From the cell containing the given text, extract its center point as [X, Y] coordinate. 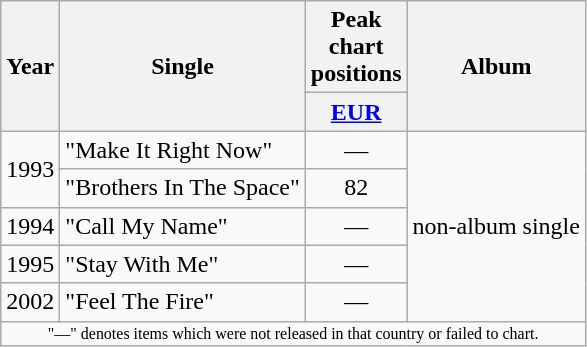
Year [30, 66]
Album [496, 66]
non-album single [496, 226]
"Call My Name" [182, 226]
EUR [356, 112]
2002 [30, 302]
"Stay With Me" [182, 264]
"Feel The Fire" [182, 302]
82 [356, 188]
1993 [30, 169]
1994 [30, 226]
1995 [30, 264]
Peak chart positions [356, 47]
"Brothers In The Space" [182, 188]
"Make It Right Now" [182, 150]
"—" denotes items which were not released in that country or failed to chart. [294, 333]
Single [182, 66]
